Find where the given text appears and provide that cell's center as [x, y] coordinate. 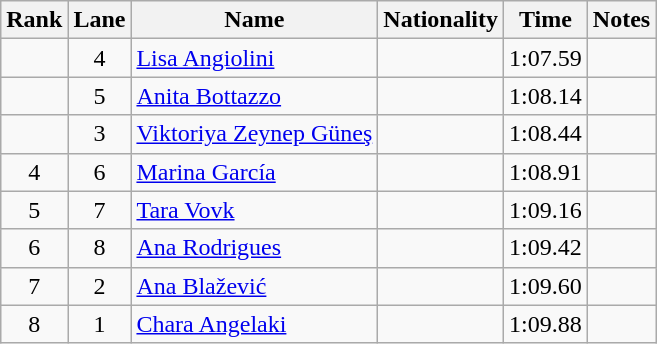
1:08.14 [546, 96]
Nationality [441, 20]
Rank [34, 20]
Marina García [254, 172]
1:08.91 [546, 172]
2 [100, 286]
Notes [621, 20]
1:09.42 [546, 248]
Time [546, 20]
Viktoriya Zeynep Güneş [254, 134]
Ana Blažević [254, 286]
1:09.88 [546, 324]
Ana Rodrigues [254, 248]
Lane [100, 20]
1:09.60 [546, 286]
1:07.59 [546, 58]
Tara Vovk [254, 210]
Anita Bottazzo [254, 96]
Chara Angelaki [254, 324]
1:08.44 [546, 134]
Name [254, 20]
1:09.16 [546, 210]
1 [100, 324]
Lisa Angiolini [254, 58]
3 [100, 134]
